Determine the (x, y) coordinate at the center of the cell enclosing the given text.  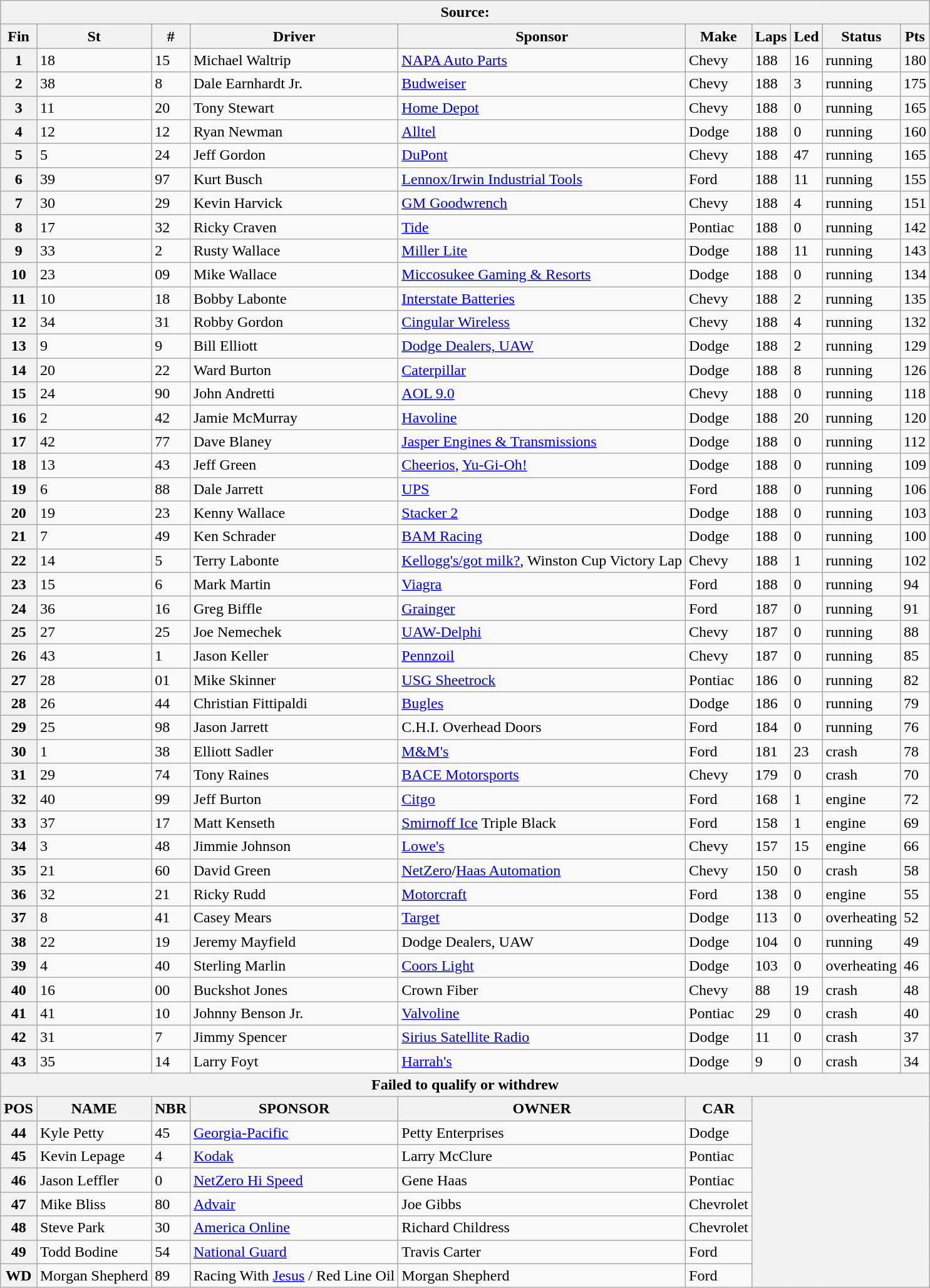
Jeff Burton (294, 799)
91 (914, 608)
76 (914, 728)
Casey Mears (294, 918)
60 (171, 870)
Sirius Satellite Radio (542, 1037)
Ward Burton (294, 370)
135 (914, 299)
104 (771, 942)
Sponsor (542, 36)
Steve Park (94, 1228)
OWNER (542, 1109)
66 (914, 847)
USG Sheetrock (542, 679)
Kurt Busch (294, 179)
Havoline (542, 418)
Mark Martin (294, 584)
168 (771, 799)
160 (914, 131)
BAM Racing (542, 537)
Source: (465, 13)
151 (914, 203)
NAPA Auto Parts (542, 60)
102 (914, 560)
David Green (294, 870)
NetZero/Haas Automation (542, 870)
NAME (94, 1109)
Robby Gordon (294, 322)
Pennzoil (542, 656)
Lowe's (542, 847)
Ricky Rudd (294, 894)
143 (914, 250)
55 (914, 894)
Home Depot (542, 108)
Bill Elliott (294, 346)
74 (171, 775)
Alltel (542, 131)
52 (914, 918)
Mike Bliss (94, 1204)
CAR (719, 1109)
Jeremy Mayfield (294, 942)
129 (914, 346)
Joe Gibbs (542, 1204)
Ken Schrader (294, 537)
Terry Labonte (294, 560)
Racing With Jesus / Red Line Oil (294, 1275)
Bobby Labonte (294, 299)
100 (914, 537)
109 (914, 465)
# (171, 36)
54 (171, 1252)
89 (171, 1275)
UAW-Delphi (542, 632)
Jeff Green (294, 465)
134 (914, 274)
Lennox/Irwin Industrial Tools (542, 179)
POS (19, 1109)
Ryan Newman (294, 131)
98 (171, 728)
179 (771, 775)
SPONSOR (294, 1109)
BACE Motorsports (542, 775)
Kenny Wallace (294, 513)
181 (771, 751)
Dale Jarrett (294, 489)
Tony Stewart (294, 108)
85 (914, 656)
150 (771, 870)
Advair (294, 1204)
Jimmie Johnson (294, 847)
Miller Lite (542, 250)
Cheerios, Yu-Gi-Oh! (542, 465)
Todd Bodine (94, 1252)
Christian Fittipaldi (294, 704)
Greg Biffle (294, 608)
Joe Nemechek (294, 632)
113 (771, 918)
Motorcraft (542, 894)
Jeff Gordon (294, 155)
M&M's (542, 751)
Jamie McMurray (294, 418)
Sterling Marlin (294, 966)
Elliott Sadler (294, 751)
132 (914, 322)
Kellogg's/got milk?, Winston Cup Victory Lap (542, 560)
120 (914, 418)
142 (914, 227)
Make (719, 36)
90 (171, 394)
79 (914, 704)
155 (914, 179)
Mike Wallace (294, 274)
Driver (294, 36)
Jason Keller (294, 656)
Buckshot Jones (294, 989)
St (94, 36)
National Guard (294, 1252)
01 (171, 679)
09 (171, 274)
Budweiser (542, 84)
Interstate Batteries (542, 299)
Bugles (542, 704)
Caterpillar (542, 370)
180 (914, 60)
Status (861, 36)
157 (771, 847)
NBR (171, 1109)
Dave Blaney (294, 441)
Michael Waltrip (294, 60)
80 (171, 1204)
Jasper Engines & Transmissions (542, 441)
158 (771, 823)
Grainger (542, 608)
Pts (914, 36)
99 (171, 799)
58 (914, 870)
Failed to qualify or withdrew (465, 1085)
America Online (294, 1228)
77 (171, 441)
Dale Earnhardt Jr. (294, 84)
69 (914, 823)
Johnny Benson Jr. (294, 1013)
WD (19, 1275)
Matt Kenseth (294, 823)
00 (171, 989)
Cingular Wireless (542, 322)
184 (771, 728)
Miccosukee Gaming & Resorts (542, 274)
AOL 9.0 (542, 394)
70 (914, 775)
Kevin Harvick (294, 203)
Laps (771, 36)
DuPont (542, 155)
Kyle Petty (94, 1133)
Mike Skinner (294, 679)
72 (914, 799)
Jason Jarrett (294, 728)
Richard Childress (542, 1228)
Larry McClure (542, 1157)
Fin (19, 36)
GM Goodwrench (542, 203)
Petty Enterprises (542, 1133)
Target (542, 918)
John Andretti (294, 394)
Harrah's (542, 1061)
118 (914, 394)
Led (807, 36)
Jason Leffler (94, 1180)
94 (914, 584)
Citgo (542, 799)
175 (914, 84)
NetZero Hi Speed (294, 1180)
Rusty Wallace (294, 250)
Coors Light (542, 966)
Gene Haas (542, 1180)
Kevin Lepage (94, 1157)
82 (914, 679)
Valvoline (542, 1013)
Stacker 2 (542, 513)
126 (914, 370)
Kodak (294, 1157)
106 (914, 489)
Travis Carter (542, 1252)
Tony Raines (294, 775)
Tide (542, 227)
112 (914, 441)
Larry Foyt (294, 1061)
Jimmy Spencer (294, 1037)
Crown Fiber (542, 989)
Smirnoff Ice Triple Black (542, 823)
97 (171, 179)
Georgia-Pacific (294, 1133)
78 (914, 751)
UPS (542, 489)
138 (771, 894)
Ricky Craven (294, 227)
C.H.I. Overhead Doors (542, 728)
Viagra (542, 584)
